Locate the cell with the specified text and output its (X, Y) center coordinate. 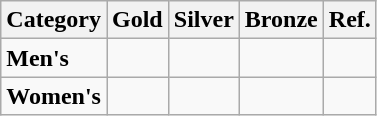
Men's (54, 58)
Ref. (350, 20)
Bronze (281, 20)
Women's (54, 96)
Gold (137, 20)
Silver (204, 20)
Category (54, 20)
